Output the [X, Y] coordinate of the center of the cell containing the given text.  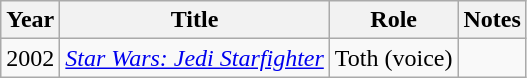
2002 [30, 58]
Title [195, 20]
Toth (voice) [394, 58]
Star Wars: Jedi Starfighter [195, 58]
Year [30, 20]
Role [394, 20]
Notes [492, 20]
